Search for the cell housing the specified text and yield its (x, y) center coordinate. 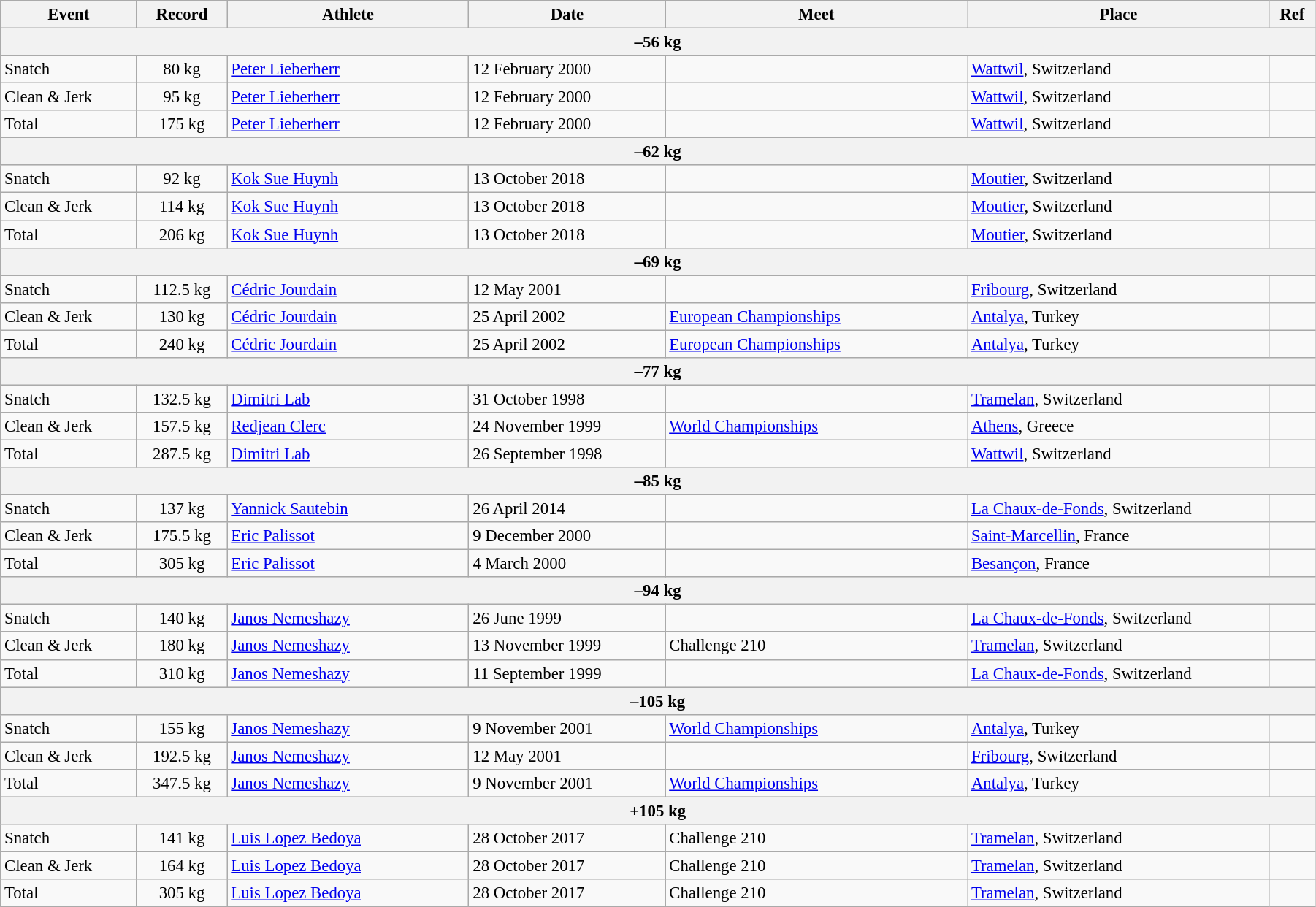
Ref (1292, 15)
–62 kg (658, 152)
Redjean Clerc (348, 426)
Saint-Marcellin, France (1119, 536)
11 September 1999 (567, 673)
26 September 1998 (567, 453)
26 June 1999 (567, 619)
164 kg (182, 865)
130 kg (182, 316)
206 kg (182, 234)
Yannick Sautebin (348, 509)
Meet (816, 15)
Athens, Greece (1119, 426)
13 November 1999 (567, 646)
112.5 kg (182, 289)
4 March 2000 (567, 564)
–56 kg (658, 42)
240 kg (182, 344)
175.5 kg (182, 536)
175 kg (182, 124)
–94 kg (658, 591)
–77 kg (658, 372)
31 October 1998 (567, 399)
Date (567, 15)
9 December 2000 (567, 536)
26 April 2014 (567, 509)
192.5 kg (182, 756)
180 kg (182, 646)
137 kg (182, 509)
Besançon, France (1119, 564)
Event (69, 15)
+105 kg (658, 811)
155 kg (182, 728)
–105 kg (658, 701)
–85 kg (658, 481)
347.5 kg (182, 784)
92 kg (182, 179)
141 kg (182, 838)
Place (1119, 15)
140 kg (182, 619)
Record (182, 15)
95 kg (182, 97)
132.5 kg (182, 399)
114 kg (182, 207)
310 kg (182, 673)
287.5 kg (182, 453)
80 kg (182, 69)
157.5 kg (182, 426)
Athlete (348, 15)
–69 kg (658, 261)
24 November 1999 (567, 426)
